Identify which cell holds the provided text, then report its (X, Y) central coordinate. 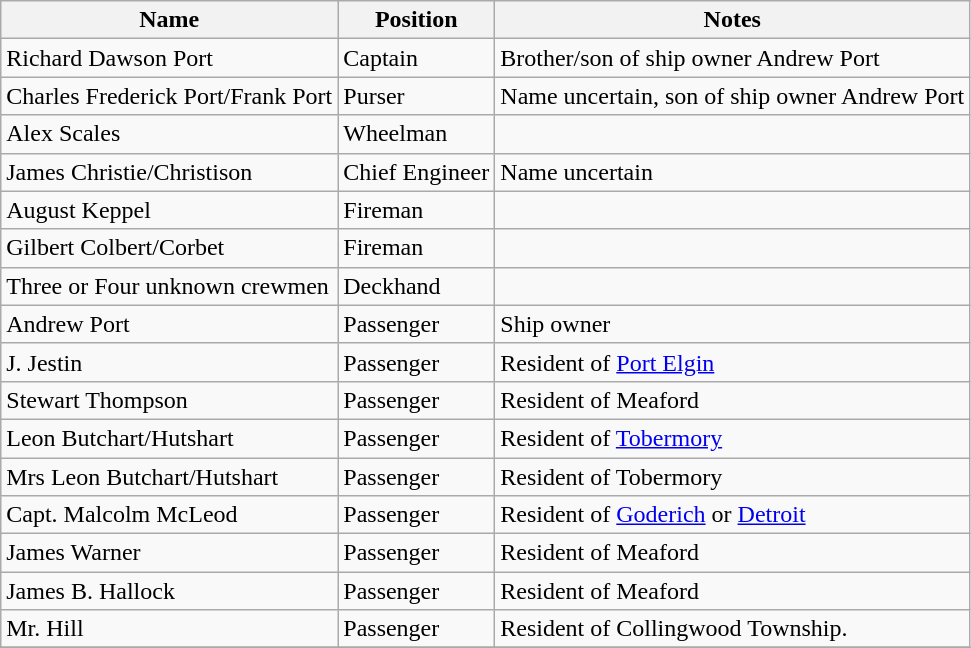
Gilbert Colbert/Corbet (170, 248)
Chief Engineer (416, 172)
Mr. Hill (170, 629)
Stewart Thompson (170, 400)
Mrs Leon Butchart/Hutshart (170, 477)
Name (170, 20)
August Keppel (170, 210)
James Christie/Christison (170, 172)
Resident of Collingwood Township. (732, 629)
Purser (416, 96)
J. Jestin (170, 362)
James Warner (170, 553)
Name uncertain, son of ship owner Andrew Port (732, 96)
Andrew Port (170, 324)
Capt. Malcolm McLeod (170, 515)
Alex Scales (170, 134)
Deckhand (416, 286)
Notes (732, 20)
Captain (416, 58)
Resident of Goderich or Detroit (732, 515)
Name uncertain (732, 172)
Ship owner (732, 324)
Position (416, 20)
Wheelman (416, 134)
Charles Frederick Port/Frank Port (170, 96)
James B. Hallock (170, 591)
Richard Dawson Port (170, 58)
Leon Butchart/Hutshart (170, 438)
Three or Four unknown crewmen (170, 286)
Resident of Port Elgin (732, 362)
Brother/son of ship owner Andrew Port (732, 58)
